Capture the cell that displays the provided text and extract its (X, Y) central coordinate. 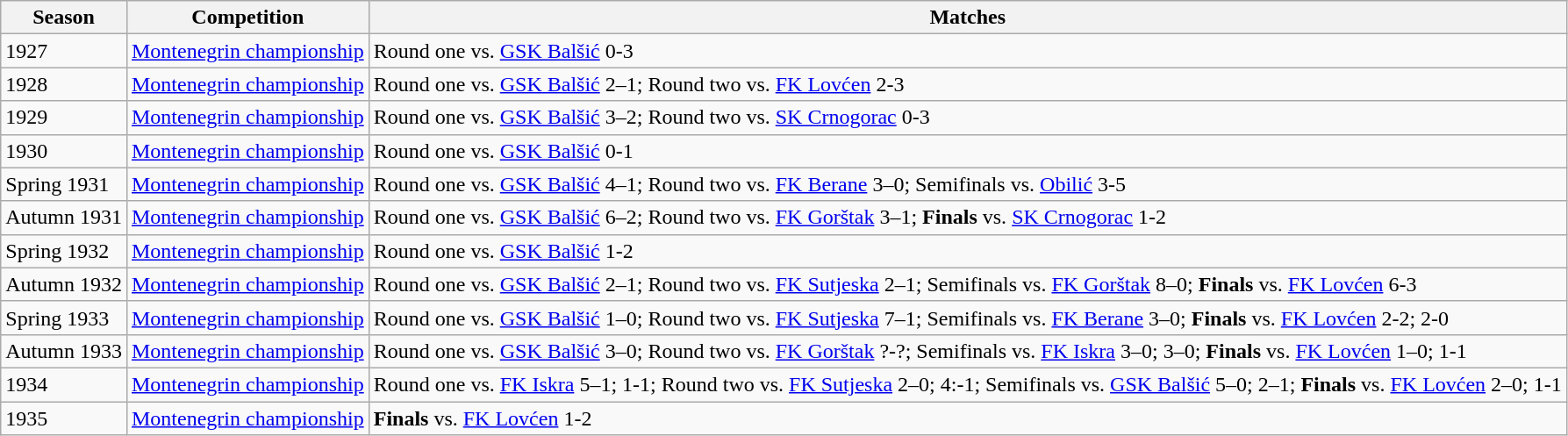
Round one vs. GSK Balšić 3–2; Round two vs. SK Crnogorac 0-3 (967, 118)
Round one vs. GSK Balšić 6–2; Round two vs. FK Gorštak 3–1; Finals vs. SK Crnogorac 1-2 (967, 218)
Round one vs. FK Iskra 5–1; 1-1; Round two vs. FK Sutjeska 2–0; 4:-1; Semifinals vs. GSK Balšić 5–0; 2–1; Finals vs. FK Lovćen 2–0; 1-1 (967, 384)
Autumn 1933 (64, 351)
Round one vs. GSK Balšić 0-3 (967, 51)
Round one vs. GSK Balšić 4–1; Round two vs. FK Berane 3–0; Semifinals vs. Obilić 3-5 (967, 184)
Round one vs. GSK Balšić 2–1; Round two vs. FK Sutjeska 2–1; Semifinals vs. FK Gorštak 8–0; Finals vs. FK Lovćen 6-3 (967, 284)
1929 (64, 118)
Round one vs. GSK Balšić 2–1; Round two vs. FK Lovćen 2-3 (967, 84)
Round one vs. GSK Balšić 0-1 (967, 151)
Round one vs. GSK Balšić 3–0; Round two vs. FK Gorštak ?-?; Semifinals vs. FK Iskra 3–0; 3–0; Finals vs. FK Lovćen 1–0; 1-1 (967, 351)
1934 (64, 384)
Round one vs. GSK Balšić 1–0; Round two vs. FK Sutjeska 7–1; Semifinals vs. FK Berane 3–0; Finals vs. FK Lovćen 2-2; 2-0 (967, 318)
Autumn 1932 (64, 284)
Competition (247, 18)
1928 (64, 84)
Round one vs. GSK Balšić 1-2 (967, 251)
Autumn 1931 (64, 218)
Spring 1933 (64, 318)
Matches (967, 18)
1930 (64, 151)
Season (64, 18)
1927 (64, 51)
Spring 1931 (64, 184)
1935 (64, 418)
Finals vs. FK Lovćen 1-2 (967, 418)
Spring 1932 (64, 251)
